Detect which cell encompasses the target text, then output its (X, Y) center coordinate. 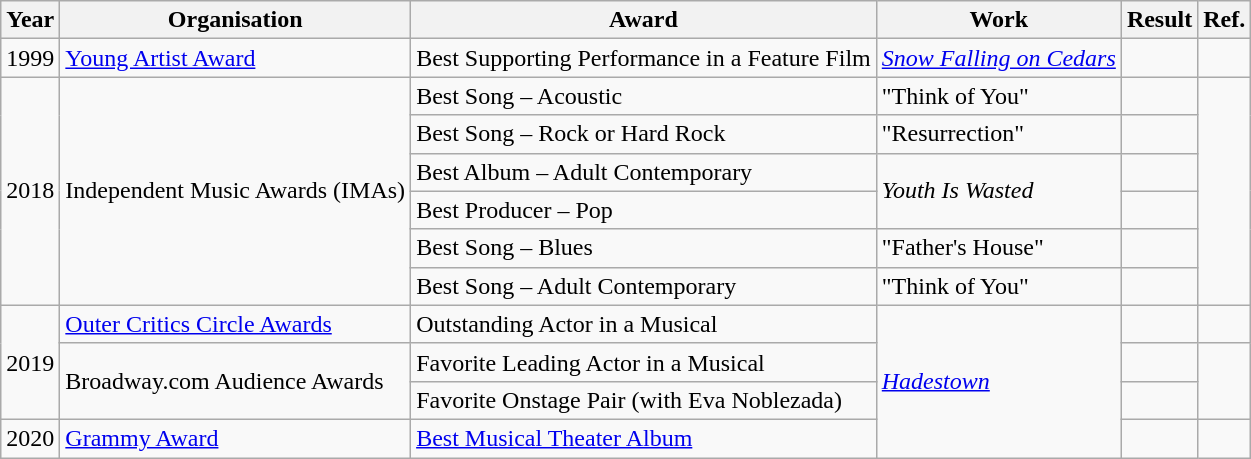
Best Song – Rock or Hard Rock (644, 134)
"Father's House" (998, 248)
Snow Falling on Cedars (998, 58)
1999 (30, 58)
Independent Music Awards (IMAs) (236, 191)
Organisation (236, 20)
Best Musical Theater Album (644, 438)
Result (1159, 20)
Ref. (1224, 20)
Year (30, 20)
Youth Is Wasted (998, 191)
Outstanding Actor in a Musical (644, 324)
Best Song – Blues (644, 248)
2018 (30, 191)
Best Song – Acoustic (644, 96)
2019 (30, 362)
Hadestown (998, 381)
Grammy Award (236, 438)
Outer Critics Circle Awards (236, 324)
2020 (30, 438)
Best Album – Adult Contemporary (644, 172)
Best Song – Adult Contemporary (644, 286)
Work (998, 20)
Best Supporting Performance in a Feature Film (644, 58)
Broadway.com Audience Awards (236, 381)
Young Artist Award (236, 58)
"Resurrection" (998, 134)
Favorite Onstage Pair (with Eva Noblezada) (644, 400)
Award (644, 20)
Favorite Leading Actor in a Musical (644, 362)
Best Producer – Pop (644, 210)
